Search for the cell housing the specified text and yield its [x, y] center coordinate. 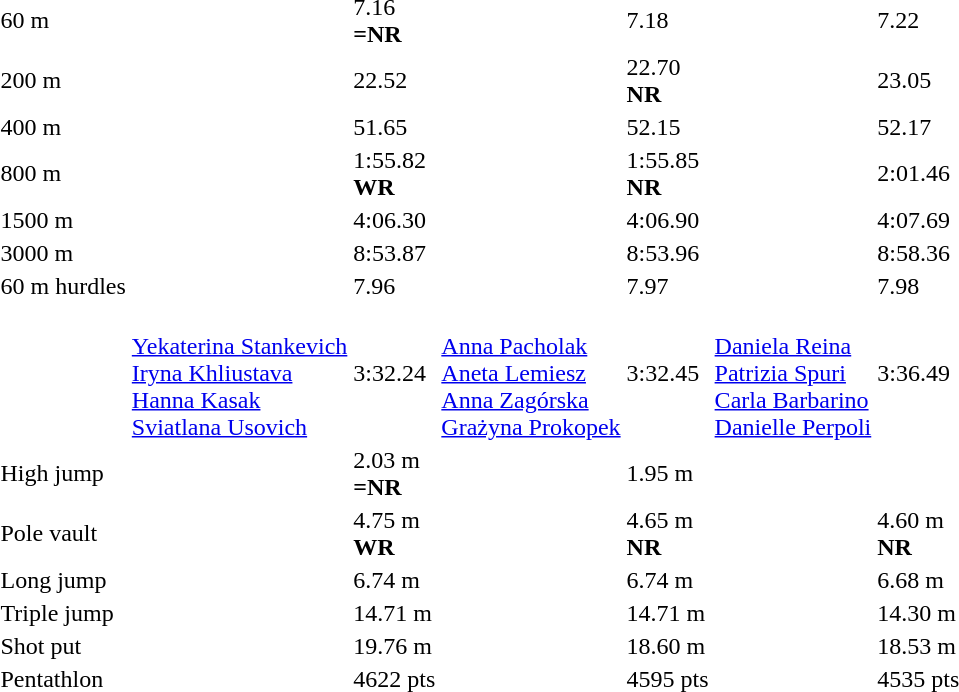
4:06.30 [394, 220]
1:55.85 NR [668, 174]
1.95 m [668, 474]
7.97 [668, 286]
Yekaterina StankevichIryna KhliustavaHanna KasakSviatlana Usovich [240, 373]
4:06.90 [668, 220]
19.76 m [394, 646]
Anna PacholakAneta LemieszAnna ZagórskaGrażyna Prokopek [531, 373]
7.96 [394, 286]
Daniela ReinaPatrizia SpuriCarla BarbarinoDanielle Perpoli [793, 373]
18.60 m [668, 646]
3:32.24 [394, 373]
51.65 [394, 127]
1:55.82WR [394, 174]
8:53.87 [394, 253]
8:53.96 [668, 253]
4.65 mNR [668, 534]
3:32.45 [668, 373]
4.75 mWR [394, 534]
52.15 [668, 127]
22.52 [394, 80]
2.03 m=NR [394, 474]
22.70NR [668, 80]
